Determine the (x, y) coordinate at the center of the cell enclosing the given text.  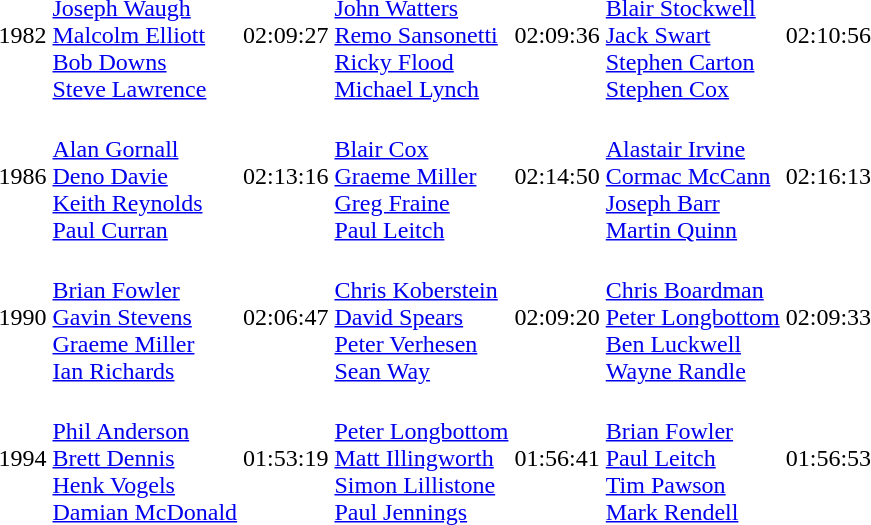
Blair CoxGraeme MillerGreg FrainePaul Leitch (422, 176)
Chris KobersteinDavid SpearsPeter VerhesenSean Way (422, 317)
02:13:16 (286, 176)
Brian FowlerGavin StevensGraeme MillerIan Richards (145, 317)
Alastair IrvineCormac McCannJoseph BarrMartin Quinn (692, 176)
02:06:47 (286, 317)
02:09:20 (557, 317)
02:14:50 (557, 176)
Chris BoardmanPeter LongbottomBen LuckwellWayne Randle (692, 317)
Alan GornallDeno DavieKeith ReynoldsPaul Curran (145, 176)
